Provide the [X, Y] coordinate of the cell's center where the given text is located.  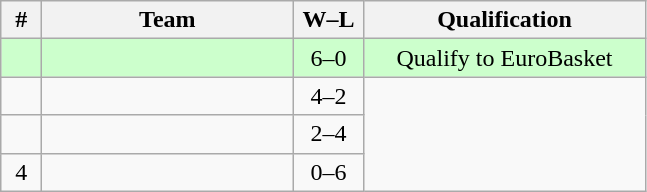
W–L [328, 20]
0–6 [328, 172]
6–0 [328, 58]
Team [168, 20]
Qualification [504, 20]
Qualify to EuroBasket [504, 58]
2–4 [328, 134]
# [22, 20]
4 [22, 172]
4–2 [328, 96]
